Extract the (x, y) coordinate from the center of the cell holding the provided text.  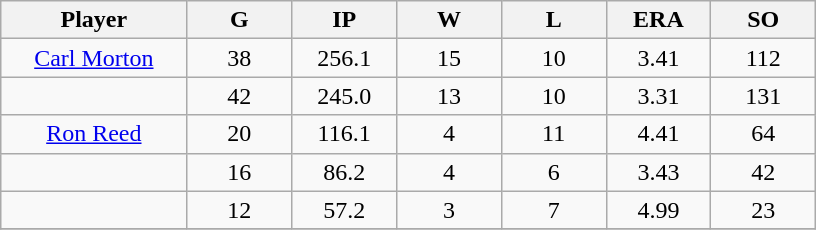
IP (344, 20)
3.31 (658, 96)
20 (240, 134)
L (554, 20)
G (240, 20)
38 (240, 58)
16 (240, 172)
116.1 (344, 134)
3.41 (658, 58)
64 (764, 134)
Ron Reed (94, 134)
86.2 (344, 172)
13 (450, 96)
SO (764, 20)
Carl Morton (94, 58)
3.43 (658, 172)
12 (240, 210)
3 (450, 210)
ERA (658, 20)
W (450, 20)
11 (554, 134)
4.99 (658, 210)
15 (450, 58)
23 (764, 210)
6 (554, 172)
245.0 (344, 96)
256.1 (344, 58)
57.2 (344, 210)
7 (554, 210)
112 (764, 58)
131 (764, 96)
4.41 (658, 134)
Player (94, 20)
